Find where the given text appears and provide that cell's center as (x, y) coordinate. 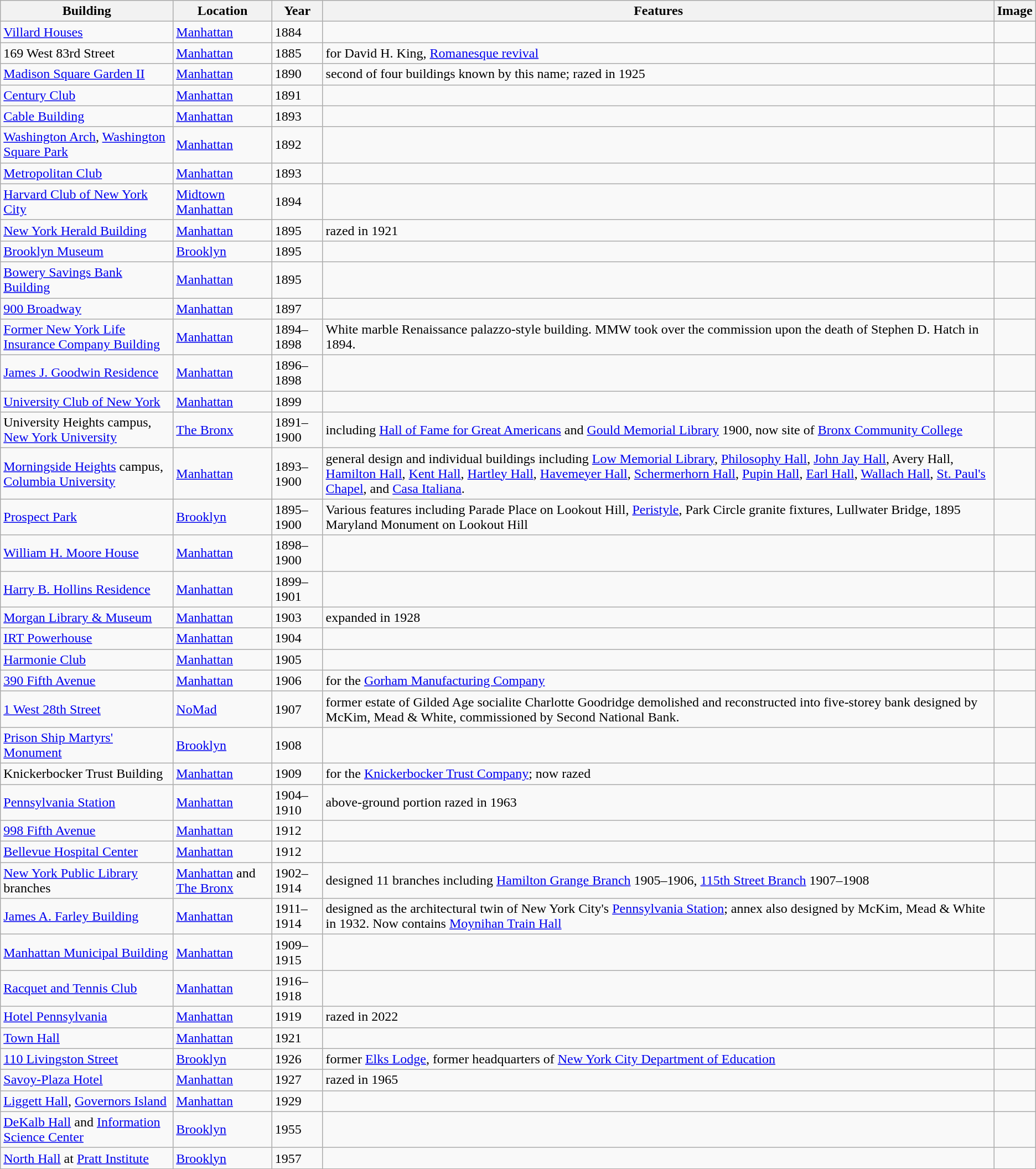
University Heights campus, New York University (87, 430)
second of four buildings known by this name; razed in 1925 (659, 74)
1897 (297, 308)
DeKalb Hall and Information Science Center (87, 1130)
1885 (297, 53)
390 Fifth Avenue (87, 680)
Bellevue Hospital Center (87, 852)
NoMad (222, 709)
1894–1898 (297, 337)
1921 (297, 1038)
Knickerbocker Trust Building (87, 773)
The Bronx (222, 430)
1926 (297, 1059)
Morningside Heights campus, Columbia University (87, 474)
1908 (297, 745)
Former New York Life Insurance Company Building (87, 337)
razed in 2022 (659, 1017)
Building (87, 11)
1896–1898 (297, 373)
Harvard Club of New York City (87, 201)
James J. Goodwin Residence (87, 373)
Metropolitan Club (87, 173)
1911–1914 (297, 916)
1891–1900 (297, 430)
1903 (297, 617)
White marble Renaissance palazzo-style building. MMW took over the commission upon the death of Stephen D. Hatch in 1894. (659, 337)
North Hall at Pratt Institute (87, 1158)
1909 (297, 773)
for the Gorham Manufacturing Company (659, 680)
1893–1900 (297, 474)
Manhattan Municipal Building (87, 953)
Prison Ship Martyrs' Monument (87, 745)
Midtown Manhattan (222, 201)
Image (1015, 11)
1898–1900 (297, 553)
1894 (297, 201)
Savoy-Plaza Hotel (87, 1080)
998 Fifth Avenue (87, 831)
110 Livingston Street (87, 1059)
University Club of New York (87, 402)
1957 (297, 1158)
for David H. King, Romanesque revival (659, 53)
1890 (297, 74)
above-ground portion razed in 1963 (659, 802)
Cable Building (87, 116)
William H. Moore House (87, 553)
Washington Arch, Washington Square Park (87, 145)
1906 (297, 680)
Harry B. Hollins Residence (87, 589)
1916–1918 (297, 988)
Year (297, 11)
1904–1910 (297, 802)
1904 (297, 638)
Liggett Hall, Governors Island (87, 1101)
former Elks Lodge, former headquarters of New York City Department of Education (659, 1059)
1905 (297, 659)
1929 (297, 1101)
1909–1915 (297, 953)
1899 (297, 402)
Century Club (87, 95)
Manhattan and The Bronx (222, 881)
1895–1900 (297, 517)
Brooklyn Museum (87, 251)
1899–1901 (297, 589)
New York Herald Building (87, 230)
Location (222, 11)
Racquet and Tennis Club (87, 988)
900 Broadway (87, 308)
1955 (297, 1130)
Town Hall (87, 1038)
1927 (297, 1080)
Madison Square Garden II (87, 74)
Hotel Pennsylvania (87, 1017)
1907 (297, 709)
for the Knickerbocker Trust Company; now razed (659, 773)
1892 (297, 145)
designed 11 branches including Hamilton Grange Branch 1905–1906, 115th Street Branch 1907–1908 (659, 881)
razed in 1921 (659, 230)
IRT Powerhouse (87, 638)
Villard Houses (87, 32)
1884 (297, 32)
James A. Farley Building (87, 916)
1891 (297, 95)
169 West 83rd Street (87, 53)
razed in 1965 (659, 1080)
Harmonie Club (87, 659)
1919 (297, 1017)
New York Public Library branches (87, 881)
including Hall of Fame for Great Americans and Gould Memorial Library 1900, now site of Bronx Community College (659, 430)
1902–1914 (297, 881)
Bowery Savings Bank Building (87, 280)
Morgan Library & Museum (87, 617)
1 West 28th Street (87, 709)
Pennsylvania Station (87, 802)
Prospect Park (87, 517)
Features (659, 11)
expanded in 1928 (659, 617)
